Output the (x, y) coordinate of the center of the cell containing the given text.  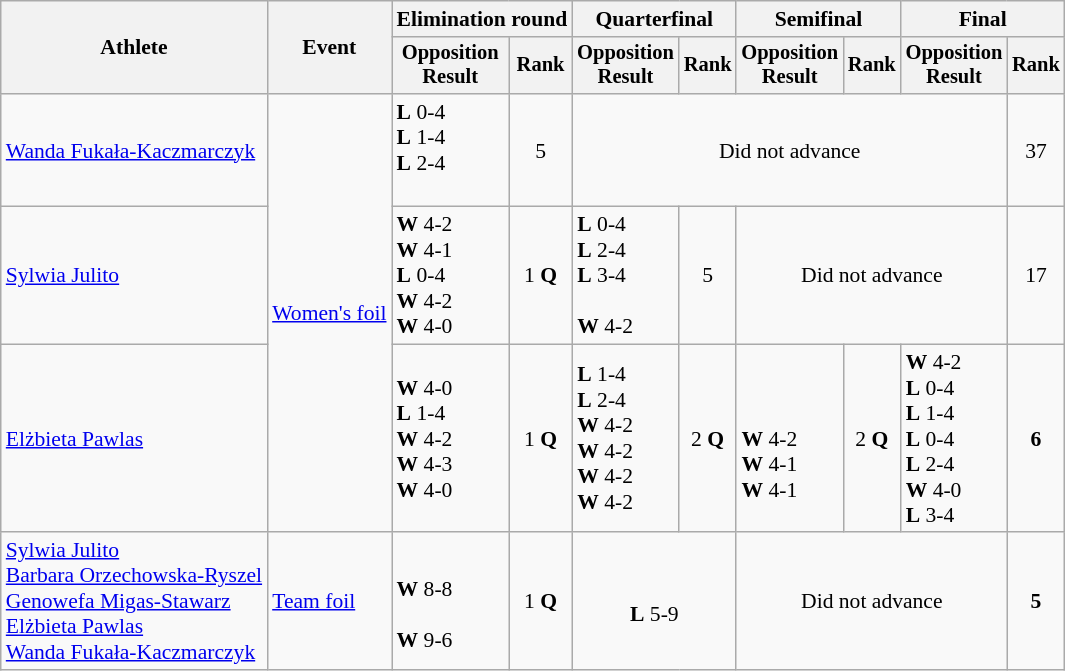
Athlete (134, 48)
Sylwia Julito (134, 276)
W 4-2 W 4-1 W 4-1 (790, 438)
6 (1036, 438)
L 0-4 L 1-4 L 2-4 (450, 150)
Sylwia JulitoBarbara Orzechowska-RyszelGenowefa Migas-StawarzElżbieta PawlasWanda Fukała-Kaczmarczyk (134, 602)
L 1-4 L 2-4 W 4-2 W 4-2 W 4-2 W 4-2 (626, 438)
L 5-9 (654, 602)
17 (1036, 276)
Quarterfinal (654, 19)
W 4-2 L 0-4 L 1-4 L 0-4 L 2-4 W 4-0 L 3-4 (954, 438)
Women's foil (329, 313)
Elimination round (482, 19)
Elżbieta Pawlas (134, 438)
W 4-2 W 4-1 L 0-4 W 4-2 W 4-0 (450, 276)
L 0-4 L 2-4 L 3-4 W 4-2 (626, 276)
Event (329, 48)
W 8-8 W 9-6 (450, 602)
Semifinal (818, 19)
37 (1036, 150)
W 4-0 L 1-4 W 4-2 W 4-3 W 4-0 (450, 438)
Final (983, 19)
Wanda Fukała-Kaczmarczyk (134, 150)
Team foil (329, 602)
